Return [x, y] of the center of cell containing provided text 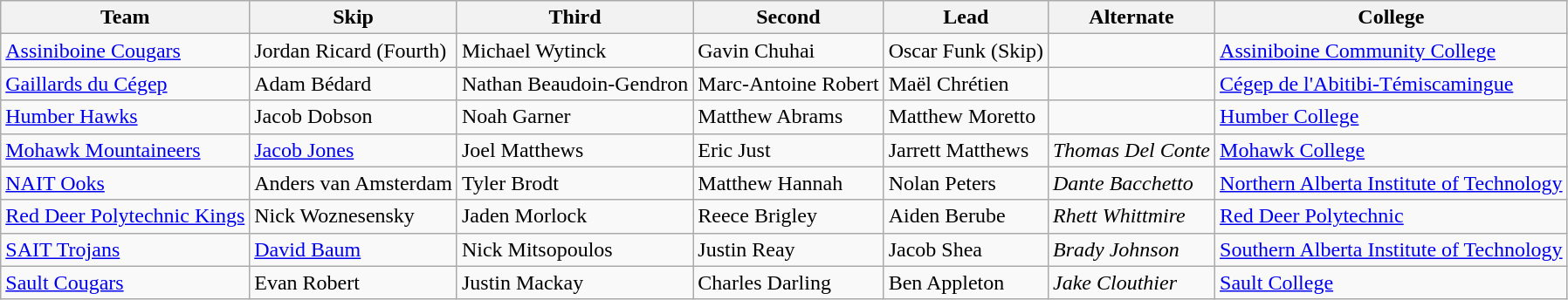
Alternate [1131, 17]
Dante Bacchetto [1131, 183]
Assiniboine Community College [1392, 51]
Reece Brigley [788, 216]
Anders van Amsterdam [354, 183]
College [1392, 17]
Joel Matthews [574, 150]
Jacob Shea [966, 249]
Matthew Moretto [966, 117]
Nathan Beaudoin-Gendron [574, 84]
Gaillards du Cégep [126, 84]
Justin Reay [788, 249]
Sault Cougars [126, 283]
Gavin Chuhai [788, 51]
Noah Garner [574, 117]
Jacob Dobson [354, 117]
Skip [354, 17]
Thomas Del Conte [1131, 150]
Matthew Abrams [788, 117]
Adam Bédard [354, 84]
Cégep de l'Abitibi-Témiscamingue [1392, 84]
Red Deer Polytechnic Kings [126, 216]
Rhett Whittmire [1131, 216]
Evan Robert [354, 283]
Second [788, 17]
Oscar Funk (Skip) [966, 51]
Sault College [1392, 283]
Marc-Antoine Robert [788, 84]
Red Deer Polytechnic [1392, 216]
Tyler Brodt [574, 183]
Michael Wytinck [574, 51]
Brady Johnson [1131, 249]
Justin Mackay [574, 283]
Jacob Jones [354, 150]
Mohawk College [1392, 150]
Ben Appleton [966, 283]
Team [126, 17]
Assiniboine Cougars [126, 51]
SAIT Trojans [126, 249]
Jordan Ricard (Fourth) [354, 51]
Humber College [1392, 117]
Maël Chrétien [966, 84]
Nick Mitsopoulos [574, 249]
Humber Hawks [126, 117]
David Baum [354, 249]
Lead [966, 17]
Nolan Peters [966, 183]
Eric Just [788, 150]
Third [574, 17]
Jaden Morlock [574, 216]
NAIT Ooks [126, 183]
Aiden Berube [966, 216]
Jake Clouthier [1131, 283]
Charles Darling [788, 283]
Southern Alberta Institute of Technology [1392, 249]
Nick Woznesensky [354, 216]
Northern Alberta Institute of Technology [1392, 183]
Jarrett Matthews [966, 150]
Matthew Hannah [788, 183]
Mohawk Mountaineers [126, 150]
